Search for the cell housing the specified text and yield its [x, y] center coordinate. 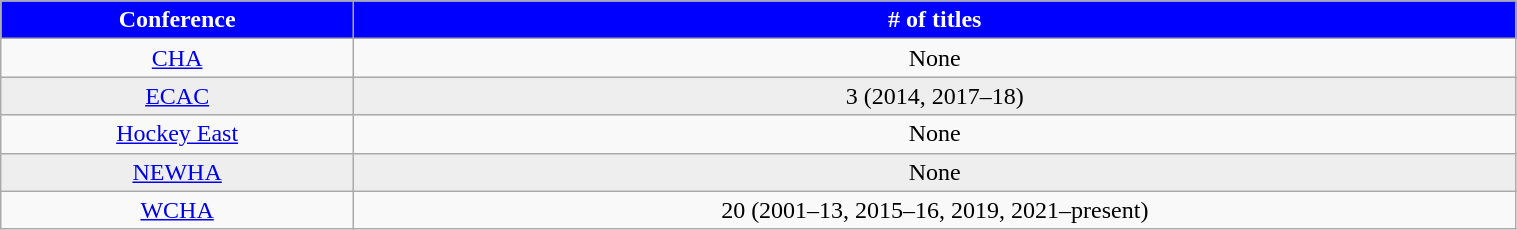
WCHA [178, 210]
NEWHA [178, 172]
3 (2014, 2017–18) [935, 96]
20 (2001–13, 2015–16, 2019, 2021–present) [935, 210]
ECAC [178, 96]
# of titles [935, 20]
CHA [178, 58]
Conference [178, 20]
Hockey East [178, 134]
